Identify which cell holds the provided text, then report its [x, y] central coordinate. 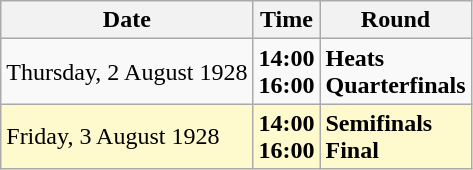
Heats Quarterfinals [396, 72]
Semifinals Final [396, 136]
Round [396, 20]
Friday, 3 August 1928 [127, 136]
Thursday, 2 August 1928 [127, 72]
Date [127, 20]
Time [286, 20]
